From the cell containing the given text, extract its center point as [x, y] coordinate. 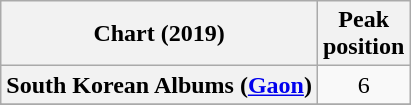
South Korean Albums (Gaon) [160, 85]
Chart (2019) [160, 34]
Peakposition [363, 34]
6 [363, 85]
